From the cell containing the given text, extract its center point as (x, y) coordinate. 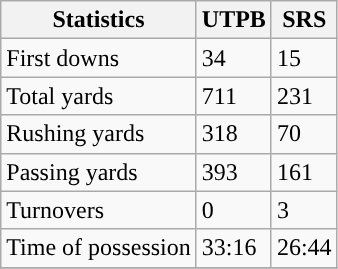
34 (234, 58)
393 (234, 172)
711 (234, 96)
SRS (304, 20)
318 (234, 134)
Statistics (99, 20)
26:44 (304, 248)
Time of possession (99, 248)
0 (234, 210)
33:16 (234, 248)
Total yards (99, 96)
Passing yards (99, 172)
Rushing yards (99, 134)
First downs (99, 58)
70 (304, 134)
15 (304, 58)
161 (304, 172)
Turnovers (99, 210)
231 (304, 96)
UTPB (234, 20)
3 (304, 210)
